For the text-containing cell, return its midpoint in (x, y) coordinate format. 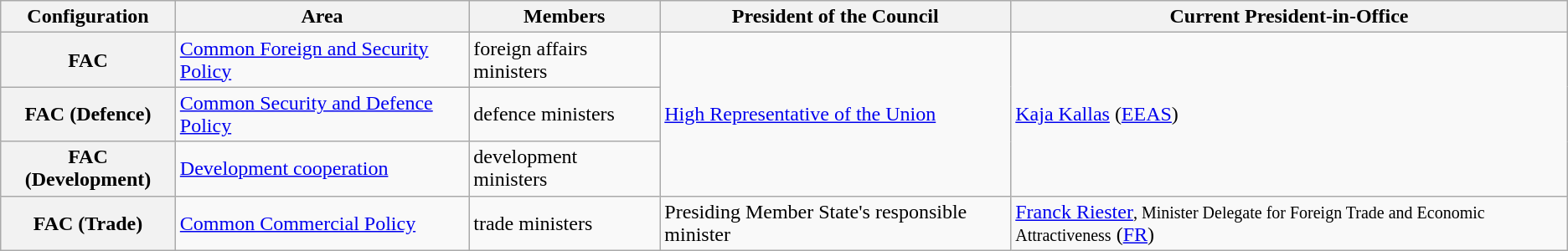
Common Security and Defence Policy (322, 114)
Common Commercial Policy (322, 223)
FAC (Defence) (89, 114)
Configuration (89, 17)
FAC (Development) (89, 169)
Presiding Member State's responsible minister (836, 223)
foreign affairs ministers (565, 60)
Common Foreign and Security Policy (322, 60)
FAC (Trade) (89, 223)
High Representative of the Union (836, 114)
Current President-in-Office (1290, 17)
Area (322, 17)
Members (565, 17)
development ministers (565, 169)
FAC (89, 60)
defence ministers (565, 114)
Kaja Kallas (EEAS) (1290, 114)
Franck Riester, Minister Delegate for Foreign Trade and Economic Attractiveness (FR) (1290, 223)
trade ministers (565, 223)
Development cooperation (322, 169)
President of the Council (836, 17)
